Detect which cell encompasses the target text, then output its [x, y] center coordinate. 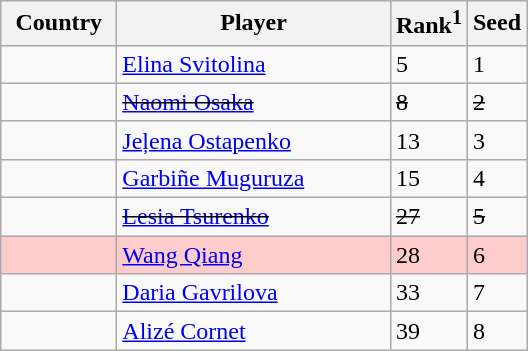
3 [496, 140]
1 [496, 64]
Garbiñe Muguruza [254, 178]
Lesia Tsurenko [254, 217]
Daria Gavrilova [254, 293]
7 [496, 293]
6 [496, 255]
Naomi Osaka [254, 102]
Player [254, 24]
33 [428, 293]
28 [428, 255]
Elina Svitolina [254, 64]
27 [428, 217]
15 [428, 178]
39 [428, 331]
Seed [496, 24]
4 [496, 178]
2 [496, 102]
13 [428, 140]
Jeļena Ostapenko [254, 140]
Country [59, 24]
Wang Qiang [254, 255]
Rank1 [428, 24]
Alizé Cornet [254, 331]
